Find where the given text appears and provide that cell's center as (x, y) coordinate. 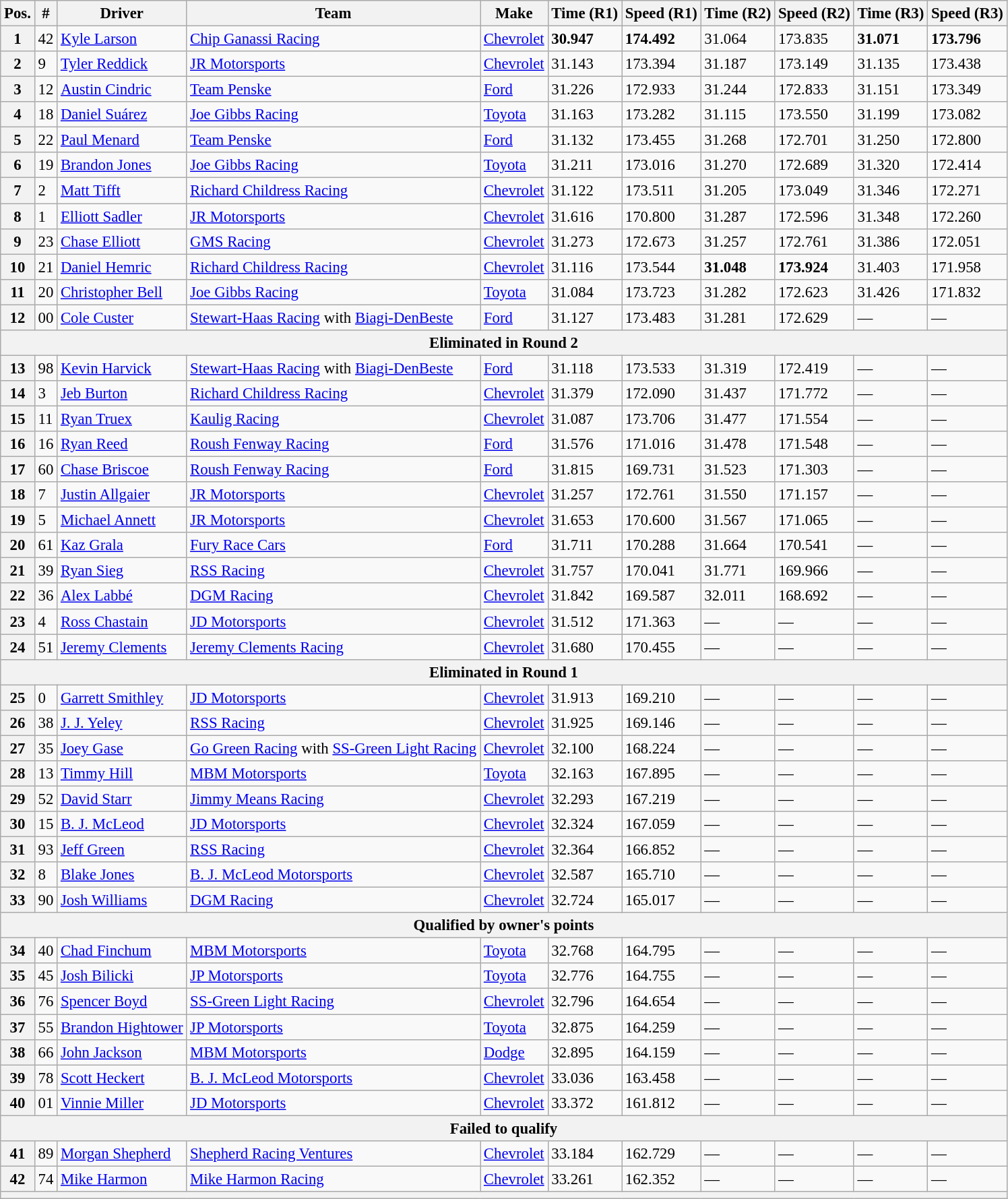
32.324 (585, 824)
172.271 (968, 191)
172.701 (815, 140)
31.426 (891, 292)
173.016 (662, 165)
Mike Harmon (122, 1179)
172.623 (815, 292)
31.477 (738, 419)
169.146 (662, 723)
Cole Custer (122, 317)
Chip Ganassi Racing (334, 39)
Go Green Racing with SS-Green Light Racing (334, 748)
32 (18, 875)
Michael Annett (122, 520)
Jeremy Clements (122, 647)
31.163 (585, 115)
Pos. (18, 13)
32.011 (738, 596)
Scott Heckert (122, 1078)
173.394 (662, 64)
J. J. Yeley (122, 723)
173.796 (968, 39)
31.925 (585, 723)
Christopher Bell (122, 292)
32.895 (585, 1052)
Vinnie Miller (122, 1103)
173.349 (968, 90)
Brandon Hightower (122, 1027)
33.184 (585, 1154)
Ryan Truex (122, 419)
31.567 (738, 520)
31.273 (585, 241)
167.219 (662, 799)
173.723 (662, 292)
27 (18, 748)
Daniel Hemric (122, 267)
Josh Williams (122, 900)
32.100 (585, 748)
167.059 (662, 824)
172.833 (815, 90)
Mike Harmon Racing (334, 1179)
Jeff Green (122, 850)
Speed (R2) (815, 13)
164.795 (662, 951)
51 (46, 647)
Daniel Suárez (122, 115)
66 (46, 1052)
171.832 (968, 292)
32.587 (585, 875)
31.842 (585, 596)
93 (46, 850)
31.135 (891, 64)
31.151 (891, 90)
31.268 (738, 140)
166.852 (662, 850)
31 (18, 850)
Fury Race Cars (334, 545)
52 (46, 799)
25 (18, 698)
31.550 (738, 495)
168.224 (662, 748)
173.282 (662, 115)
24 (18, 647)
Dodge (514, 1052)
Chad Finchum (122, 951)
37 (18, 1027)
173.511 (662, 191)
Kaulig Racing (334, 419)
31.913 (585, 698)
41 (18, 1154)
31.270 (738, 165)
172.051 (968, 241)
6 (18, 165)
Elliott Sadler (122, 216)
31.478 (738, 444)
60 (46, 470)
Driver (122, 13)
00 (46, 317)
169.731 (662, 470)
Jimmy Means Racing (334, 799)
171.958 (968, 267)
171.065 (815, 520)
Time (R2) (738, 13)
164.259 (662, 1027)
78 (46, 1078)
28 (18, 774)
Joey Gase (122, 748)
169.966 (815, 571)
162.352 (662, 1179)
Ryan Sieg (122, 571)
173.049 (815, 191)
172.800 (968, 140)
171.303 (815, 470)
33.372 (585, 1103)
163.458 (662, 1078)
Paul Menard (122, 140)
172.260 (968, 216)
164.654 (662, 1002)
167.895 (662, 774)
32.724 (585, 900)
Eliminated in Round 2 (504, 343)
31.403 (891, 267)
31.250 (891, 140)
173.835 (815, 39)
173.924 (815, 267)
Chase Briscoe (122, 470)
31.116 (585, 267)
01 (46, 1103)
17 (18, 470)
30.947 (585, 39)
Matt Tifft (122, 191)
Failed to qualify (504, 1128)
172.419 (815, 368)
31.281 (738, 317)
31.680 (585, 647)
31.087 (585, 419)
Eliminated in Round 1 (504, 672)
Make (514, 13)
Blake Jones (122, 875)
10 (18, 267)
32.796 (585, 1002)
33.036 (585, 1078)
173.082 (968, 115)
172.629 (815, 317)
Qualified by owner's points (504, 925)
172.596 (815, 216)
David Starr (122, 799)
Spencer Boyd (122, 1002)
165.017 (662, 900)
45 (46, 977)
171.157 (815, 495)
Kyle Larson (122, 39)
GMS Racing (334, 241)
171.016 (662, 444)
Kevin Harvick (122, 368)
32.776 (585, 977)
171.363 (662, 621)
31.143 (585, 64)
31.205 (738, 191)
31.523 (738, 470)
170.600 (662, 520)
29 (18, 799)
172.933 (662, 90)
89 (46, 1154)
Speed (R1) (662, 13)
31.127 (585, 317)
171.772 (815, 394)
173.706 (662, 419)
172.673 (662, 241)
Alex Labbé (122, 596)
172.090 (662, 394)
31.320 (891, 165)
172.414 (968, 165)
31.437 (738, 394)
31.616 (585, 216)
169.210 (662, 698)
162.729 (662, 1154)
30 (18, 824)
John Jackson (122, 1052)
Ryan Reed (122, 444)
31.757 (585, 571)
31.348 (891, 216)
31.071 (891, 39)
Brandon Jones (122, 165)
Kaz Grala (122, 545)
31.386 (891, 241)
98 (46, 368)
31.199 (891, 115)
168.692 (815, 596)
26 (18, 723)
165.710 (662, 875)
31.512 (585, 621)
31.118 (585, 368)
Chase Elliott (122, 241)
170.041 (662, 571)
32.293 (585, 799)
164.755 (662, 977)
Jeb Burton (122, 394)
31.664 (738, 545)
Speed (R3) (968, 13)
33.261 (585, 1179)
164.159 (662, 1052)
14 (18, 394)
173.544 (662, 267)
170.455 (662, 647)
170.541 (815, 545)
32.875 (585, 1027)
173.533 (662, 368)
Team (334, 13)
169.587 (662, 596)
31.064 (738, 39)
31.115 (738, 115)
173.149 (815, 64)
170.288 (662, 545)
B. J. McLeod (122, 824)
170.800 (662, 216)
33 (18, 900)
174.492 (662, 39)
Josh Bilicki (122, 977)
31.187 (738, 64)
31.122 (585, 191)
Austin Cindric (122, 90)
171.554 (815, 419)
31.211 (585, 165)
31.048 (738, 267)
0 (46, 698)
# (46, 13)
Garrett Smithley (122, 698)
31.226 (585, 90)
Timmy Hill (122, 774)
Tyler Reddick (122, 64)
Time (R1) (585, 13)
172.689 (815, 165)
31.084 (585, 292)
61 (46, 545)
31.653 (585, 520)
Justin Allgaier (122, 495)
161.812 (662, 1103)
Ross Chastain (122, 621)
31.282 (738, 292)
31.815 (585, 470)
31.379 (585, 394)
173.483 (662, 317)
31.244 (738, 90)
76 (46, 1002)
Shepherd Racing Ventures (334, 1154)
171.548 (815, 444)
SS-Green Light Racing (334, 1002)
32.364 (585, 850)
Jeremy Clements Racing (334, 647)
90 (46, 900)
173.438 (968, 64)
74 (46, 1179)
31.771 (738, 571)
31.346 (891, 191)
Time (R3) (891, 13)
31.576 (585, 444)
173.550 (815, 115)
173.455 (662, 140)
31.711 (585, 545)
31.319 (738, 368)
32.768 (585, 951)
31.132 (585, 140)
31.287 (738, 216)
Morgan Shepherd (122, 1154)
34 (18, 951)
55 (46, 1027)
32.163 (585, 774)
